Return the [x, y] coordinate for the center point of the cell that contains the specified text.  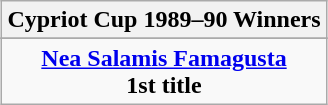
Nea Salamis Famagusta1st title [164, 72]
Cypriot Cup 1989–90 Winners [164, 20]
